From the cell containing the given text, extract its center point as (X, Y) coordinate. 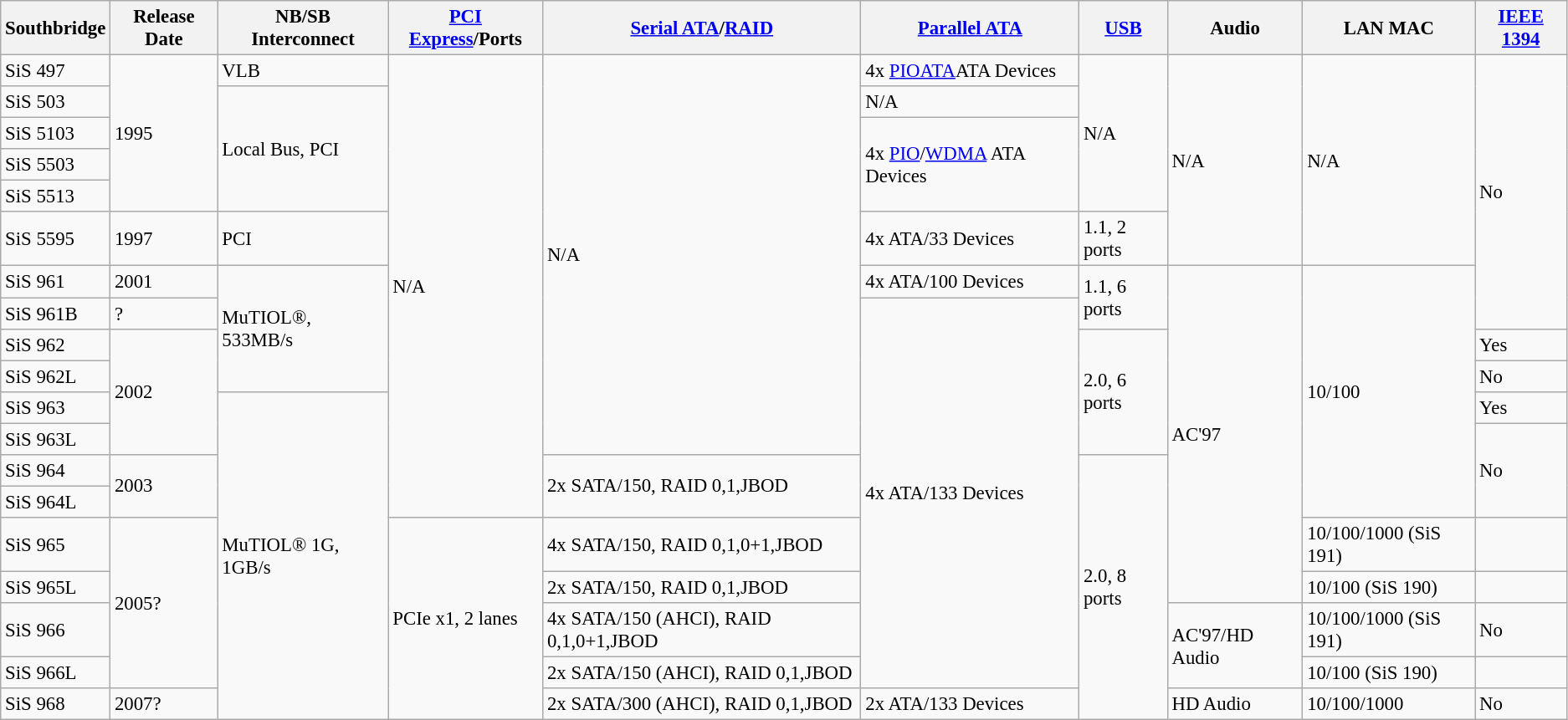
AC'97/HD Audio (1235, 646)
Parallel ATA (971, 28)
1.1, 6 ports (1124, 298)
1995 (164, 134)
4x SATA/150, RAID 0,1,0+1,JBOD (702, 545)
LAN MAC (1389, 28)
4x ATA/33 Devices (971, 239)
1997 (164, 239)
1.1, 2 ports (1124, 239)
SiS 965L (55, 587)
USB (1124, 28)
SiS 5595 (55, 239)
PCIe x1, 2 lanes (465, 619)
MuTIOL® 1G, 1GB/s (303, 555)
SiS 5103 (55, 134)
SiS 5513 (55, 197)
4x PIO/WDMA ATA Devices (971, 166)
Release Date (164, 28)
Local Bus, PCI (303, 149)
SiS 962 (55, 345)
SiS 966 (55, 631)
2x SATA/150 (AHCI), RAID 0,1,JBOD (702, 673)
SiS 966L (55, 673)
SiS 962L (55, 376)
10/100 (1389, 391)
SiS 961B (55, 314)
Southbridge (55, 28)
AC'97 (1235, 435)
PCI (303, 239)
SiS 964L (55, 502)
10/100/1000 (1389, 704)
2007? (164, 704)
? (164, 314)
HD Audio (1235, 704)
2001 (164, 282)
SiS 503 (55, 102)
NB/SB Interconnect (303, 28)
2002 (164, 391)
SiS 965 (55, 545)
Serial ATA/RAID (702, 28)
4x PIOATAATA Devices (971, 71)
2005? (164, 603)
4x ATA/100 Devices (971, 282)
SiS 964 (55, 471)
2003 (164, 487)
MuTIOL®, 533MB/s (303, 329)
SiS 497 (55, 71)
SiS 968 (55, 704)
IEEE 1394 (1521, 28)
2x SATA/300 (AHCI), RAID 0,1,JBOD (702, 704)
SiS 963L (55, 439)
SiS 961 (55, 282)
Audio (1235, 28)
2.0, 6 ports (1124, 391)
4x ATA/133 Devices (971, 493)
VLB (303, 71)
4x SATA/150 (AHCI), RAID 0,1,0+1,JBOD (702, 631)
2.0, 8 ports (1124, 587)
SiS 5503 (55, 165)
2x ATA/133 Devices (971, 704)
PCI Express/Ports (465, 28)
SiS 963 (55, 407)
